Return (x, y) of the center of cell containing provided text 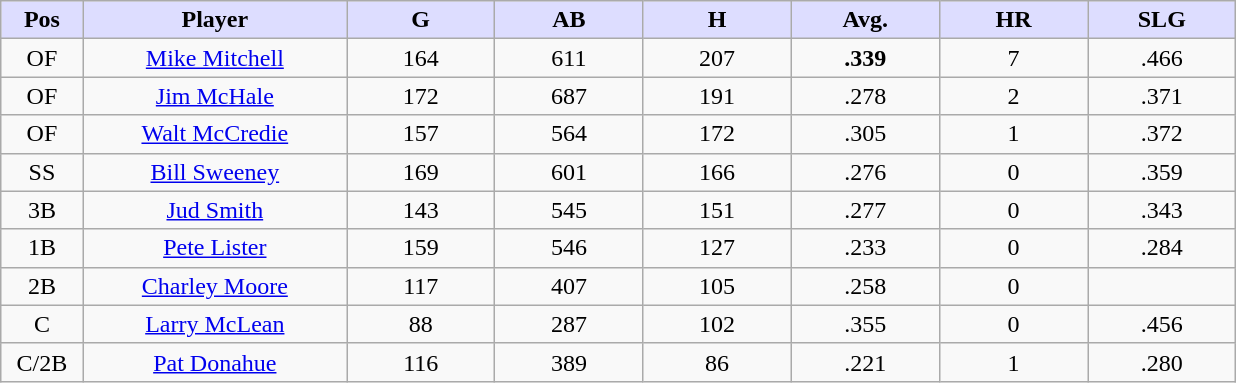
Avg. (865, 20)
2 (1013, 96)
166 (717, 172)
102 (717, 324)
Mike Mitchell (214, 58)
151 (717, 210)
Pete Lister (214, 248)
.355 (865, 324)
86 (717, 362)
.359 (1162, 172)
.466 (1162, 58)
H (717, 20)
.221 (865, 362)
Larry McLean (214, 324)
601 (569, 172)
HR (1013, 20)
.233 (865, 248)
207 (717, 58)
.343 (1162, 210)
3B (42, 210)
169 (421, 172)
C/2B (42, 362)
545 (569, 210)
116 (421, 362)
687 (569, 96)
159 (421, 248)
7 (1013, 58)
127 (717, 248)
Charley Moore (214, 286)
.280 (1162, 362)
G (421, 20)
Jud Smith (214, 210)
.372 (1162, 134)
.305 (865, 134)
.339 (865, 58)
287 (569, 324)
Jim McHale (214, 96)
191 (717, 96)
546 (569, 248)
Pos (42, 20)
.276 (865, 172)
117 (421, 286)
.371 (1162, 96)
389 (569, 362)
407 (569, 286)
Walt McCredie (214, 134)
.278 (865, 96)
C (42, 324)
105 (717, 286)
SS (42, 172)
2B (42, 286)
.277 (865, 210)
Bill Sweeney (214, 172)
.456 (1162, 324)
AB (569, 20)
143 (421, 210)
.258 (865, 286)
SLG (1162, 20)
Pat Donahue (214, 362)
1B (42, 248)
.284 (1162, 248)
Player (214, 20)
564 (569, 134)
164 (421, 58)
157 (421, 134)
88 (421, 324)
611 (569, 58)
